Extract the [X, Y] coordinate from the center of the cell holding the provided text.  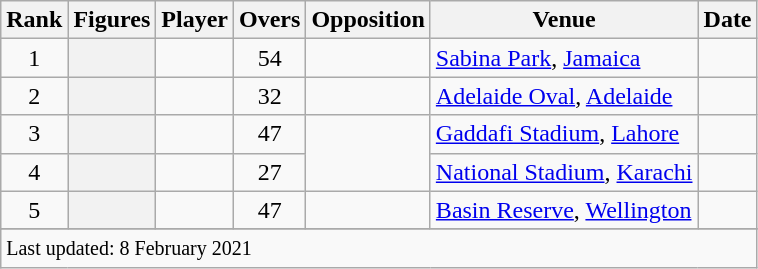
Overs [270, 20]
1 [34, 58]
2 [34, 96]
4 [34, 172]
National Stadium, Karachi [564, 172]
3 [34, 134]
Player [195, 20]
Date [728, 20]
Last updated: 8 February 2021 [379, 248]
27 [270, 172]
Figures [112, 20]
32 [270, 96]
Venue [564, 20]
Gaddafi Stadium, Lahore [564, 134]
Basin Reserve, Wellington [564, 210]
Adelaide Oval, Adelaide [564, 96]
54 [270, 58]
Opposition [368, 20]
Rank [34, 20]
Sabina Park, Jamaica [564, 58]
5 [34, 210]
